Scan for the cell matching the given text and deliver its [x, y] coordinate at center. 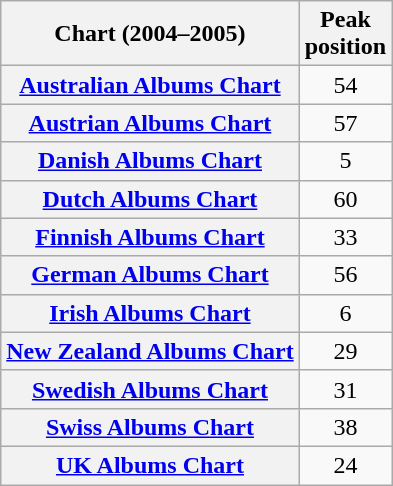
Chart (2004–2005) [150, 34]
Irish Albums Chart [150, 313]
German Albums Chart [150, 275]
57 [345, 123]
Danish Albums Chart [150, 161]
60 [345, 199]
Dutch Albums Chart [150, 199]
Australian Albums Chart [150, 85]
Austrian Albums Chart [150, 123]
31 [345, 389]
54 [345, 85]
33 [345, 237]
5 [345, 161]
24 [345, 465]
6 [345, 313]
Finnish Albums Chart [150, 237]
29 [345, 351]
56 [345, 275]
Swedish Albums Chart [150, 389]
Swiss Albums Chart [150, 427]
38 [345, 427]
Peakposition [345, 34]
New Zealand Albums Chart [150, 351]
UK Albums Chart [150, 465]
